For the text-containing cell, return its midpoint in (x, y) coordinate format. 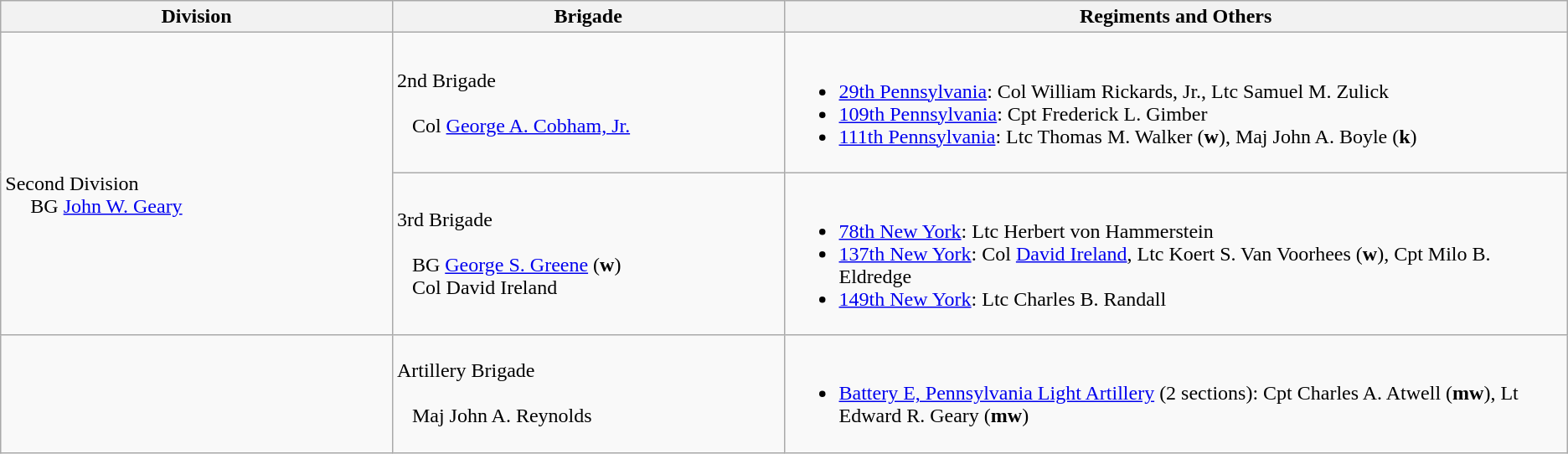
Battery E, Pennsylvania Light Artillery (2 sections): Cpt Charles A. Atwell (mw), Lt Edward R. Geary (mw) (1176, 394)
Artillery Brigade Maj John A. Reynolds (588, 394)
Second Division BG John W. Geary (197, 184)
Brigade (588, 17)
Regiments and Others (1176, 17)
Division (197, 17)
3rd Brigade BG George S. Greene (w) Col David Ireland (588, 254)
2nd Brigade Col George A. Cobham, Jr. (588, 102)
